Detect which cell encompasses the target text, then output its (x, y) center coordinate. 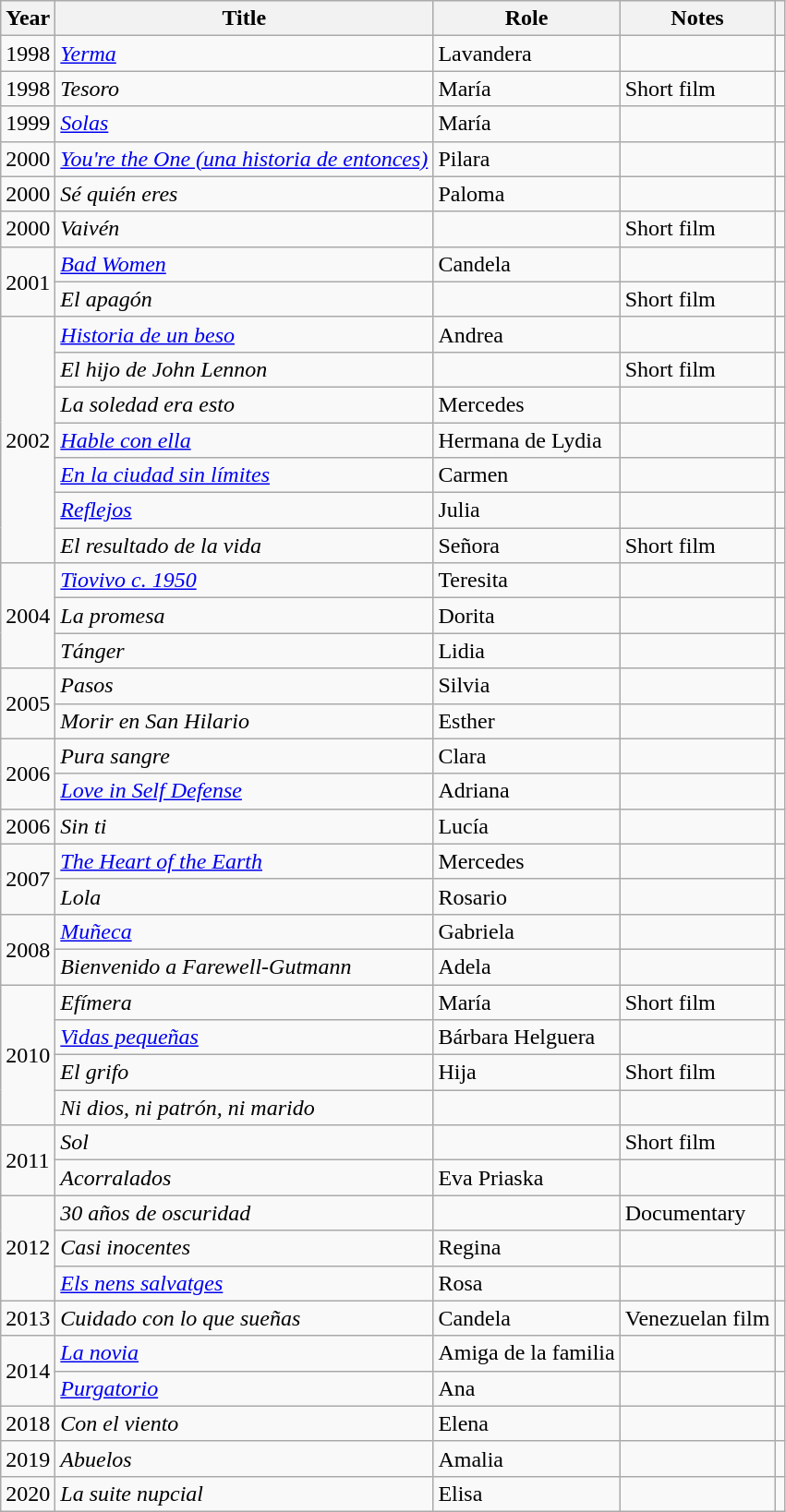
Muñeca (244, 931)
The Heart of the Earth (244, 861)
Year (28, 18)
Morir en San Hilario (244, 721)
Solas (244, 124)
Señora (526, 546)
2001 (28, 282)
Dorita (526, 616)
Bárbara Helguera (526, 1038)
Yerma (244, 54)
Hable con ella (244, 440)
Pasos (244, 686)
Rosa (526, 1283)
Purgatorio (244, 1388)
Elena (526, 1423)
La promesa (244, 616)
Sol (244, 1143)
La novia (244, 1353)
Vidas pequeñas (244, 1038)
Lucía (526, 826)
Pilara (526, 159)
2014 (28, 1371)
Tánger (244, 651)
Clara (526, 756)
Lola (244, 896)
Role (526, 18)
El apagón (244, 299)
2007 (28, 879)
Adriana (526, 791)
Silvia (526, 686)
El grifo (244, 1073)
Gabriela (526, 931)
2008 (28, 949)
Documentary (697, 1213)
Pura sangre (244, 756)
Bienvenido a Farewell-Gutmann (244, 966)
Con el viento (244, 1423)
Eva Priaska (526, 1178)
2002 (28, 439)
2005 (28, 703)
Amalia (526, 1458)
El resultado de la vida (244, 546)
Sin ti (244, 826)
Carmen (526, 475)
Els nens salvatges (244, 1283)
Love in Self Defense (244, 791)
30 años de oscuridad (244, 1213)
Ana (526, 1388)
2013 (28, 1318)
Cuidado con lo que sueñas (244, 1318)
2004 (28, 616)
La soledad era esto (244, 404)
Amiga de la familia (526, 1353)
Efímera (244, 1002)
Hija (526, 1073)
En la ciudad sin límites (244, 475)
Historia de un beso (244, 334)
Adela (526, 966)
Hermana de Lydia (526, 440)
Elisa (526, 1494)
La suite nupcial (244, 1494)
2010 (28, 1054)
Abuelos (244, 1458)
Title (244, 18)
2018 (28, 1423)
2011 (28, 1160)
Teresita (526, 581)
Andrea (526, 334)
Ni dios, ni patrón, ni marido (244, 1108)
Venezuelan film (697, 1318)
Casi inocentes (244, 1248)
2019 (28, 1458)
Lavandera (526, 54)
Acorralados (244, 1178)
2020 (28, 1494)
Tiovivo c. 1950 (244, 581)
Reflejos (244, 510)
Bad Women (244, 264)
Regina (526, 1248)
1999 (28, 124)
Julia (526, 510)
You're the One (una historia de entonces) (244, 159)
Esther (526, 721)
Tesoro (244, 89)
Lidia (526, 651)
Notes (697, 18)
El hijo de John Lennon (244, 369)
Sé quién eres (244, 194)
Paloma (526, 194)
Vaivén (244, 229)
Rosario (526, 896)
2012 (28, 1248)
